Locate the cell with the specified text and output its (X, Y) center coordinate. 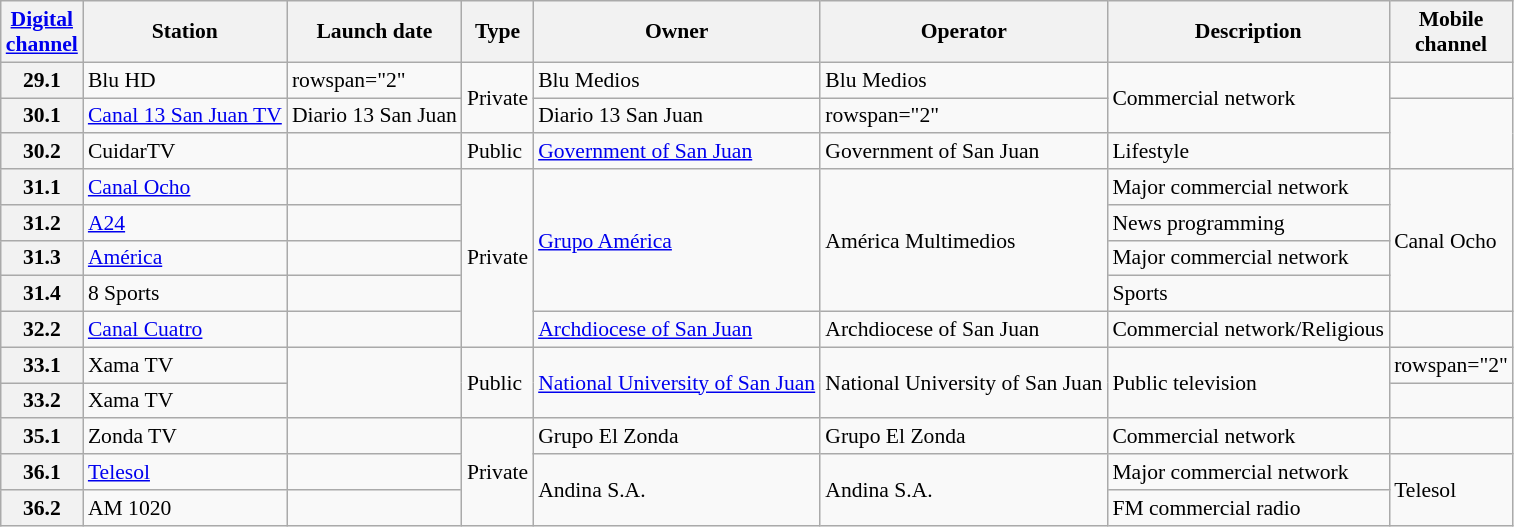
Mobilechannel (1451, 32)
Zonda TV (185, 437)
Station (185, 32)
A24 (185, 223)
Launch date (374, 32)
Sports (1248, 294)
Lifestyle (1248, 152)
News programming (1248, 223)
CuidarTV (185, 152)
36.2 (42, 508)
36.1 (42, 472)
América (185, 258)
Digitalchannel (42, 32)
AM 1020 (185, 508)
31.2 (42, 223)
Owner (676, 32)
30.1 (42, 116)
Grupo América (676, 240)
33.1 (42, 365)
31.4 (42, 294)
Type (498, 32)
Public television (1248, 382)
Canal Cuatro (185, 330)
Commercial network/Religious (1248, 330)
30.2 (42, 152)
31.3 (42, 258)
8 Sports (185, 294)
32.2 (42, 330)
29.1 (42, 80)
América Multimedios (964, 240)
Description (1248, 32)
FM commercial radio (1248, 508)
Canal 13 San Juan TV (185, 116)
35.1 (42, 437)
Operator (964, 32)
Blu HD (185, 80)
31.1 (42, 187)
33.2 (42, 401)
